Identify which cell holds the provided text, then report its (x, y) central coordinate. 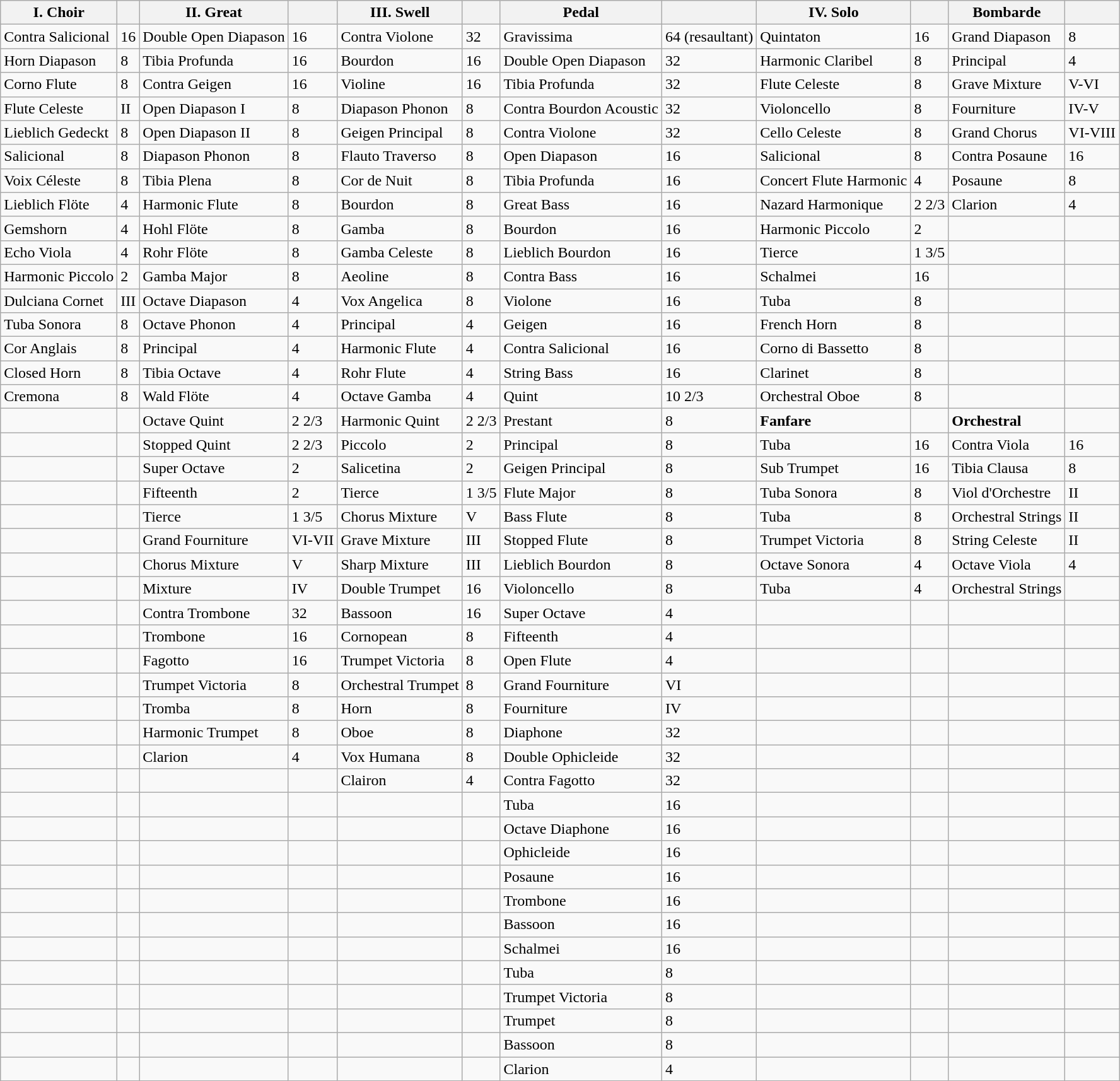
Octave Diapason (214, 301)
V-VI (1092, 85)
IV-V (1092, 108)
Tibia Plena (214, 180)
Diaphone (581, 733)
Salicetina (400, 469)
Double Trumpet (400, 588)
Aeoline (400, 276)
Gemshorn (59, 228)
Octave Gamba (400, 397)
Piccolo (400, 445)
String Bass (581, 373)
Octave Diaphone (581, 829)
Vox Humana (400, 757)
Stopped Flute (581, 540)
Octave Phonon (214, 325)
Tromba (214, 709)
Horn (400, 709)
10 2/3 (709, 397)
Rohr Flute (400, 373)
Open Diapason (581, 156)
Vox Angelica (400, 301)
Bombarde (1006, 13)
Open Diapason II (214, 132)
Corno di Bassetto (834, 349)
Contra Posaune (1006, 156)
Violine (400, 85)
Contra Bass (581, 276)
Gamba Major (214, 276)
Great Bass (581, 204)
Double Ophicleide (581, 757)
Orchestral Trumpet (400, 684)
Stopped Quint (214, 445)
Trumpet (581, 1020)
Nazard Harmonique (834, 204)
Gamba (400, 228)
Quint (581, 397)
Open Flute (581, 660)
Gravissima (581, 37)
Flauto Traverso (400, 156)
Contra Geigen (214, 85)
VI (709, 684)
Orchestral Oboe (834, 397)
Concert Flute Harmonic (834, 180)
II. Great (214, 13)
Fagotto (214, 660)
Contra Fagotto (581, 781)
Geigen (581, 325)
Octave Quint (214, 421)
Closed Horn (59, 373)
Prestant (581, 421)
Corno Flute (59, 85)
Dulciana Cornet (59, 301)
Wald Flöte (214, 397)
Lieblich Gedeckt (59, 132)
Mixture (214, 588)
Harmonic Quint (400, 421)
Pedal (581, 13)
Octave Sonora (834, 564)
Gamba Celeste (400, 252)
64 (resaultant) (709, 37)
Oboe (400, 733)
IV. Solo (834, 13)
Violone (581, 301)
Cor Anglais (59, 349)
Flute Major (581, 493)
Sharp Mixture (400, 564)
Harmonic Trumpet (214, 733)
Contra Viola (1006, 445)
Cornopean (400, 636)
III. Swell (400, 13)
Contra Trombone (214, 612)
I. Choir (59, 13)
String Celeste (1006, 540)
Ophicleide (581, 853)
Rohr Flöte (214, 252)
Lieblich Flöte (59, 204)
Hohl Flöte (214, 228)
Cremona (59, 397)
French Horn (834, 325)
VI-VII (313, 540)
Tibia Clausa (1006, 469)
Contra Bourdon Acoustic (581, 108)
Quintaton (834, 37)
Cor de Nuit (400, 180)
Orchestral (1006, 421)
Fanfare (834, 421)
Viol d'Orchestre (1006, 493)
Harmonic Claribel (834, 61)
Bass Flute (581, 517)
Clarinet (834, 373)
Clairon (400, 781)
Horn Diapason (59, 61)
Voix Céleste (59, 180)
Sub Trumpet (834, 469)
Grand Chorus (1006, 132)
Cello Celeste (834, 132)
Open Diapason I (214, 108)
Octave Viola (1006, 564)
Grand Diapason (1006, 37)
Echo Viola (59, 252)
VI-VIII (1092, 132)
Tibia Octave (214, 373)
